Extract the [x, y] coordinate from the center of the cell holding the provided text.  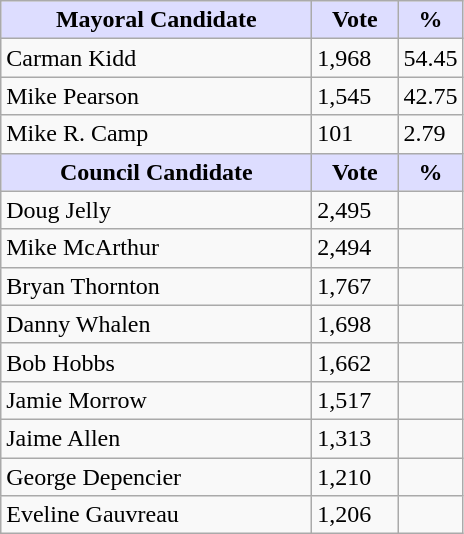
George Depencier [156, 477]
1,968 [355, 58]
1,313 [355, 438]
1,517 [355, 400]
42.75 [430, 96]
2,494 [355, 248]
Doug Jelly [156, 210]
2,495 [355, 210]
Jamie Morrow [156, 400]
Bob Hobbs [156, 362]
Mike Pearson [156, 96]
Danny Whalen [156, 324]
1,206 [355, 515]
2.79 [430, 134]
Bryan Thornton [156, 286]
1,210 [355, 477]
54.45 [430, 58]
1,767 [355, 286]
1,545 [355, 96]
1,698 [355, 324]
Carman Kidd [156, 58]
Council Candidate [156, 172]
Jaime Allen [156, 438]
101 [355, 134]
Eveline Gauvreau [156, 515]
Mayoral Candidate [156, 20]
Mike McArthur [156, 248]
1,662 [355, 362]
Mike R. Camp [156, 134]
